Provide the [X, Y] coordinate of the cell's center where the given text is located.  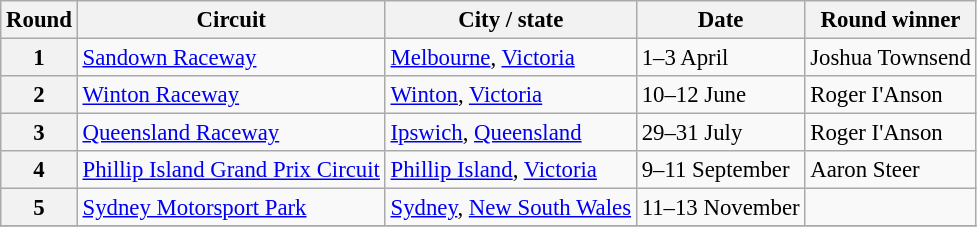
Winton, Victoria [510, 95]
Aaron Steer [890, 170]
Melbourne, Victoria [510, 58]
1 [39, 58]
Sydney, New South Wales [510, 208]
Phillip Island, Victoria [510, 170]
Round winner [890, 20]
Ipswich, Queensland [510, 133]
4 [39, 170]
Winton Raceway [231, 95]
3 [39, 133]
Sandown Raceway [231, 58]
1–3 April [720, 58]
Sydney Motorsport Park [231, 208]
Circuit [231, 20]
29–31 July [720, 133]
City / state [510, 20]
Queensland Raceway [231, 133]
11–13 November [720, 208]
Round [39, 20]
9–11 September [720, 170]
2 [39, 95]
5 [39, 208]
Joshua Townsend [890, 58]
Phillip Island Grand Prix Circuit [231, 170]
10–12 June [720, 95]
Date [720, 20]
